From the cell containing the given text, extract its center point as (x, y) coordinate. 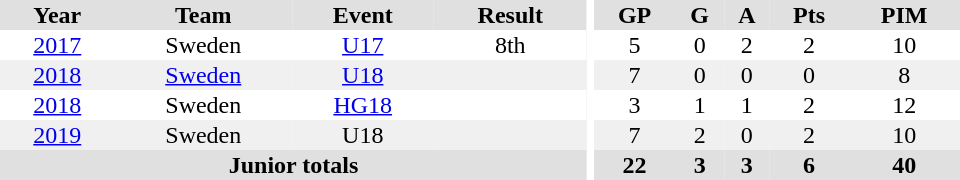
8th (511, 45)
22 (635, 165)
12 (904, 105)
Event (363, 15)
Pts (810, 15)
2017 (58, 45)
6 (810, 165)
8 (904, 75)
G (700, 15)
Result (511, 15)
5 (635, 45)
PIM (904, 15)
Junior totals (294, 165)
40 (904, 165)
U17 (363, 45)
2019 (58, 135)
HG18 (363, 105)
GP (635, 15)
Year (58, 15)
Team (204, 15)
A (747, 15)
